For the text-containing cell, return its midpoint in (X, Y) coordinate format. 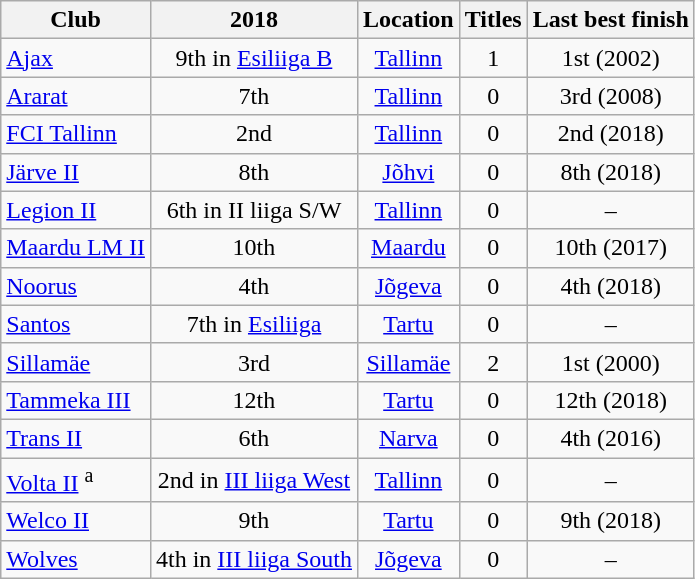
1 (493, 58)
Maardu (408, 248)
3rd (254, 362)
Trans II (76, 438)
12th (254, 400)
Volta II a (76, 480)
Järve II (76, 172)
10th (2017) (610, 248)
Ajax (76, 58)
Location (408, 20)
Last best finish (610, 20)
Wolves (76, 559)
9th in Esiliiga B (254, 58)
Titles (493, 20)
4th (2018) (610, 286)
1st (2002) (610, 58)
6th (254, 438)
7th in Esiliiga (254, 324)
2 (493, 362)
9th (2018) (610, 521)
Maardu LM II (76, 248)
1st (2000) (610, 362)
4th (254, 286)
3rd (2008) (610, 96)
Club (76, 20)
FCI Tallinn (76, 134)
9th (254, 521)
4th (2016) (610, 438)
Legion II (76, 210)
Noorus (76, 286)
10th (254, 248)
7th (254, 96)
Santos (76, 324)
12th (2018) (610, 400)
8th (2018) (610, 172)
4th in III liiga South (254, 559)
2nd (2018) (610, 134)
8th (254, 172)
Welco II (76, 521)
2nd (254, 134)
Tammeka III (76, 400)
Ararat (76, 96)
Narva (408, 438)
Jõhvi (408, 172)
2nd in III liiga West (254, 480)
2018 (254, 20)
6th in II liiga S/W (254, 210)
